For the text-containing cell, return its midpoint in (X, Y) coordinate format. 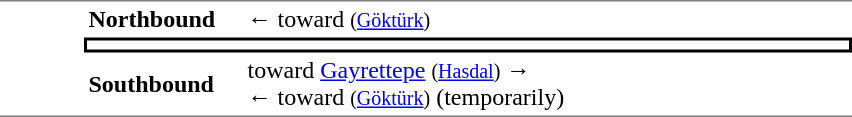
Southbound (164, 84)
← toward (Göktürk) (548, 19)
toward Gayrettepe (Hasdal) →← toward (Göktürk) (temporarily) (548, 84)
Northbound (164, 19)
